Identify which cell holds the provided text, then report its (X, Y) central coordinate. 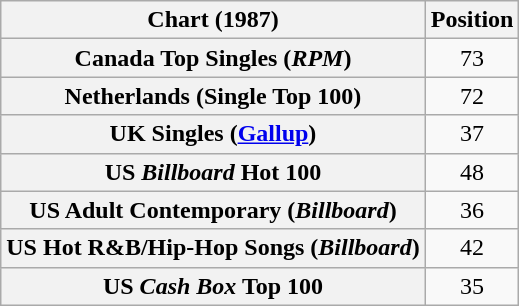
Position (472, 20)
36 (472, 210)
Canada Top Singles (RPM) (213, 58)
US Adult Contemporary (Billboard) (213, 210)
Chart (1987) (213, 20)
Netherlands (Single Top 100) (213, 96)
73 (472, 58)
US Billboard Hot 100 (213, 172)
37 (472, 134)
US Hot R&B/Hip-Hop Songs (Billboard) (213, 248)
72 (472, 96)
US Cash Box Top 100 (213, 286)
UK Singles (Gallup) (213, 134)
42 (472, 248)
48 (472, 172)
35 (472, 286)
